For the text-containing cell, return its midpoint in [X, Y] coordinate format. 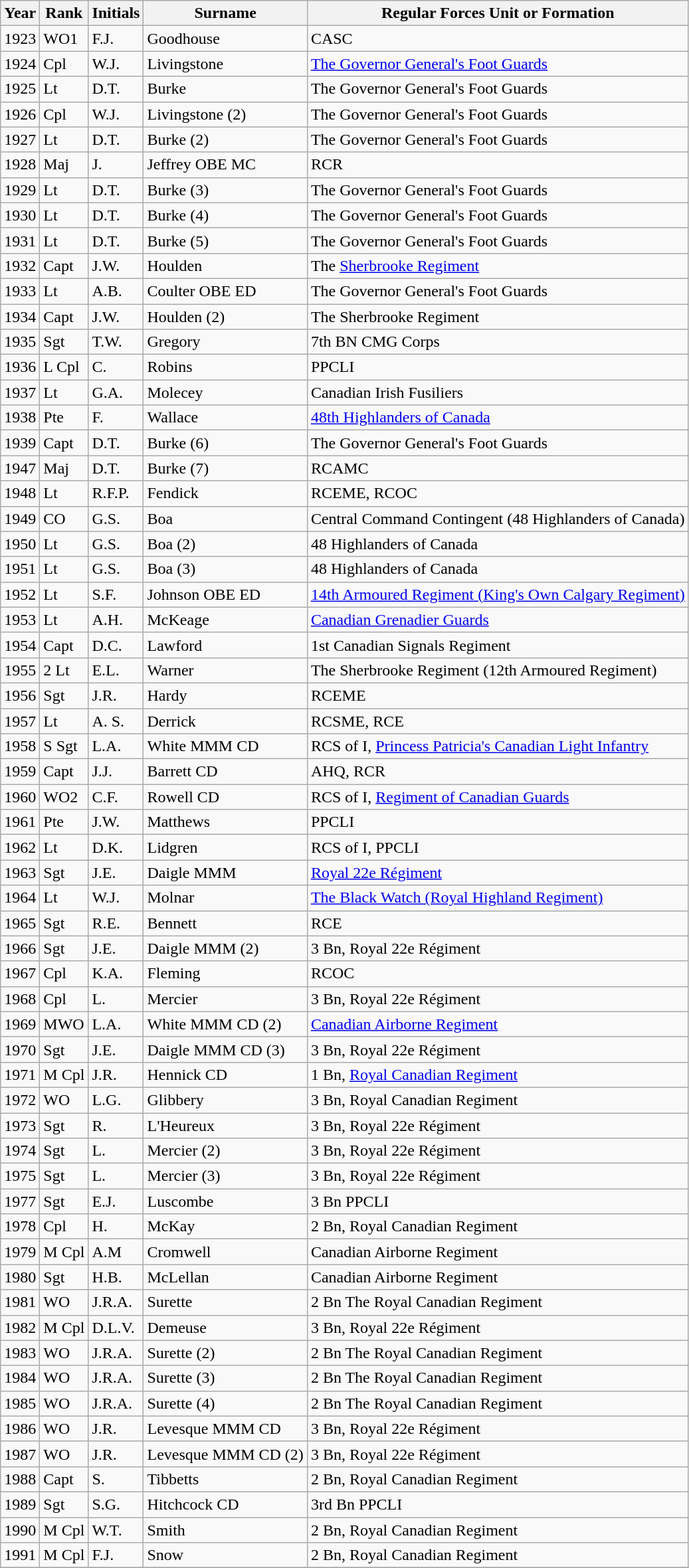
1954 [20, 645]
F. [116, 418]
Barrett CD [225, 772]
RCEME, RCOC [498, 493]
1963 [20, 873]
Smith [225, 1529]
Demeuse [225, 1328]
L'Heureux [225, 1126]
Derrick [225, 721]
1933 [20, 291]
1st Canadian Signals Regiment [498, 645]
Gregory [225, 342]
Coulter OBE ED [225, 291]
1936 [20, 367]
A.M [116, 1252]
Mercier (3) [225, 1176]
Surette (2) [225, 1353]
1990 [20, 1529]
1926 [20, 114]
AHQ, RCR [498, 772]
1927 [20, 139]
Hardy [225, 695]
1980 [20, 1277]
1973 [20, 1126]
1983 [20, 1353]
J.J. [116, 772]
White MMM CD [225, 746]
S.G. [116, 1504]
Wallace [225, 418]
Jeffrey OBE MC [225, 165]
1930 [20, 215]
Tibbetts [225, 1479]
1960 [20, 797]
R.F.P. [116, 493]
Livingstone [225, 64]
Canadian Grenadier Guards [498, 620]
RCS of I, Princess Patricia's Canadian Light Infantry [498, 746]
48th Highlanders of Canada [498, 418]
S Sgt [64, 746]
1981 [20, 1302]
Matthews [225, 822]
1962 [20, 847]
RCR [498, 165]
1988 [20, 1479]
Luscombe [225, 1201]
Robins [225, 367]
The Sherbrooke Regiment (12th Armoured Regiment) [498, 670]
K.A. [116, 974]
S.F. [116, 594]
Levesque MMM CD [225, 1429]
Burke (6) [225, 443]
The Black Watch (Royal Highland Regiment) [498, 898]
1951 [20, 569]
McKay [225, 1227]
R.E. [116, 923]
1982 [20, 1328]
Surname [225, 13]
1928 [20, 165]
RCS of I, PPCLI [498, 847]
Rank [64, 13]
1989 [20, 1504]
1986 [20, 1429]
Houlden [225, 266]
Goodhouse [225, 39]
Boa (3) [225, 569]
Fleming [225, 974]
Snow [225, 1555]
Hitchcock CD [225, 1504]
1 Bn, Royal Canadian Regiment [498, 1075]
WO1 [64, 39]
Molecey [225, 392]
McKeage [225, 620]
Burke (3) [225, 190]
RCOC [498, 974]
W.T. [116, 1529]
Johnson OBE ED [225, 594]
1938 [20, 418]
1949 [20, 519]
C.F. [116, 797]
1950 [20, 544]
1925 [20, 89]
Daigle MMM [225, 873]
CO [64, 519]
Fendick [225, 493]
Burke (5) [225, 240]
Burke [225, 89]
Year [20, 13]
Central Command Contingent (48 Highlanders of Canada) [498, 519]
1953 [20, 620]
G.A. [116, 392]
1923 [20, 39]
Houlden (2) [225, 317]
1968 [20, 999]
3 Bn, Royal Canadian Regiment [498, 1100]
Lidgren [225, 847]
J. [116, 165]
1991 [20, 1555]
1975 [20, 1176]
2 Lt [64, 670]
CASC [498, 39]
1987 [20, 1454]
C. [116, 367]
Daigle MMM (2) [225, 948]
H.B. [116, 1277]
D.K. [116, 847]
H. [116, 1227]
Hennick CD [225, 1075]
Surette (4) [225, 1403]
1948 [20, 493]
Burke (4) [225, 215]
Burke (2) [225, 139]
1966 [20, 948]
1985 [20, 1403]
WO2 [64, 797]
1931 [20, 240]
1961 [20, 822]
Rowell CD [225, 797]
S. [116, 1479]
Burke (7) [225, 468]
1952 [20, 594]
A.H. [116, 620]
1955 [20, 670]
McLellan [225, 1277]
1984 [20, 1378]
1939 [20, 443]
L.G. [116, 1100]
D.L.V. [116, 1328]
1964 [20, 898]
Boa [225, 519]
1978 [20, 1227]
1974 [20, 1151]
1977 [20, 1201]
Canadian Irish Fusiliers [498, 392]
1959 [20, 772]
RCE [498, 923]
Glibbery [225, 1100]
R. [116, 1126]
RCEME [498, 695]
Regular Forces Unit or Formation [498, 13]
E.J. [116, 1201]
RCSME, RCE [498, 721]
Daigle MMM CD (3) [225, 1049]
1965 [20, 923]
1967 [20, 974]
Levesque MMM CD (2) [225, 1454]
D.C. [116, 645]
3 Bn PPCLI [498, 1201]
RCAMC [498, 468]
3rd Bn PPCLI [498, 1504]
A.B. [116, 291]
1937 [20, 392]
L Cpl [64, 367]
Molnar [225, 898]
1971 [20, 1075]
Warner [225, 670]
1932 [20, 266]
Royal 22e Régiment [498, 873]
1924 [20, 64]
1979 [20, 1252]
1934 [20, 317]
1956 [20, 695]
Mercier (2) [225, 1151]
T.W. [116, 342]
Boa (2) [225, 544]
1972 [20, 1100]
1958 [20, 746]
Initials [116, 13]
1935 [20, 342]
Mercier [225, 999]
1947 [20, 468]
Livingstone (2) [225, 114]
7th BN CMG Corps [498, 342]
E.L. [116, 670]
14th Armoured Regiment (King's Own Calgary Regiment) [498, 594]
1929 [20, 190]
Surette [225, 1302]
1970 [20, 1049]
Lawford [225, 645]
Surette (3) [225, 1378]
1957 [20, 721]
A. S. [116, 721]
RCS of I, Regiment of Canadian Guards [498, 797]
MWO [64, 1024]
1969 [20, 1024]
Bennett [225, 923]
White MMM CD (2) [225, 1024]
Cromwell [225, 1252]
